Locate the cell with the specified text and output its [x, y] center coordinate. 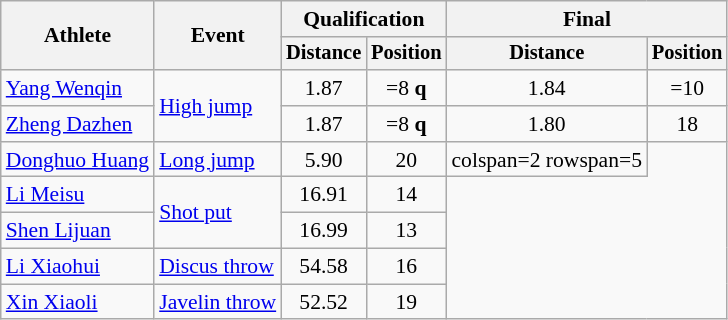
16.99 [324, 231]
16 [406, 267]
Shot put [218, 212]
Li Xiaohui [78, 267]
Zheng Dazhen [78, 124]
54.58 [324, 267]
52.52 [324, 302]
13 [406, 231]
Discus throw [218, 267]
Shen Lijuan [78, 231]
1.84 [546, 88]
Qualification [364, 19]
Long jump [218, 160]
14 [406, 195]
Xin Xiaoli [78, 302]
20 [406, 160]
Final [586, 19]
Yang Wenqin [78, 88]
16.91 [324, 195]
Javelin throw [218, 302]
19 [406, 302]
Li Meisu [78, 195]
colspan=2 rowspan=5 [546, 160]
Athlete [78, 36]
Event [218, 36]
18 [687, 124]
Donghuo Huang [78, 160]
High jump [218, 106]
=10 [687, 88]
5.90 [324, 160]
1.80 [546, 124]
